Locate the cell with the specified text and output its [x, y] center coordinate. 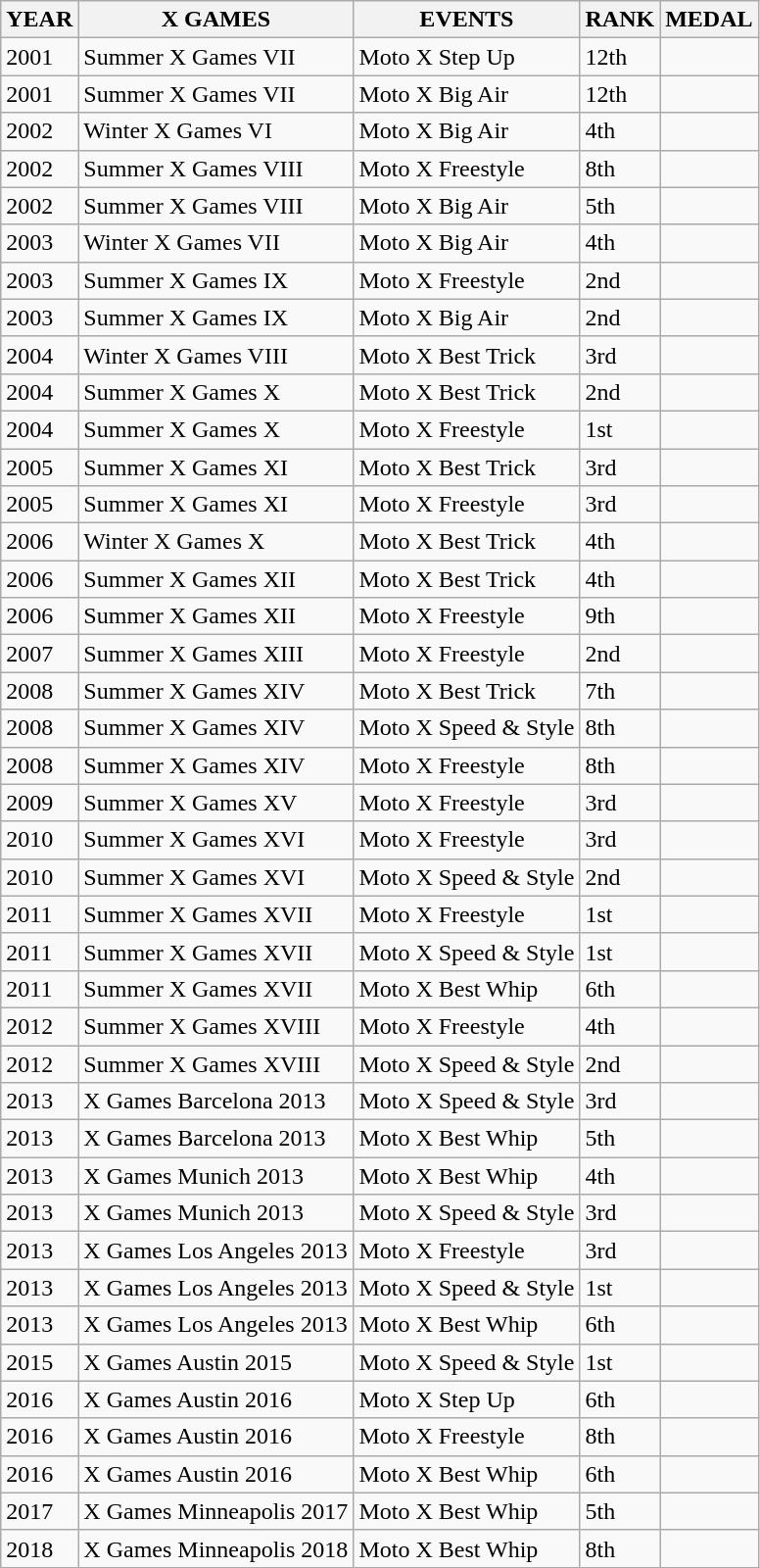
EVENTS [466, 20]
X GAMES [215, 20]
2017 [39, 1511]
2018 [39, 1548]
9th [620, 616]
Winter X Games VI [215, 131]
X Games Minneapolis 2017 [215, 1511]
2015 [39, 1362]
2007 [39, 654]
2009 [39, 803]
Summer X Games XV [215, 803]
MEDAL [709, 20]
RANK [620, 20]
7th [620, 691]
X Games Minneapolis 2018 [215, 1548]
X Games Austin 2015 [215, 1362]
Winter X Games VII [215, 243]
Winter X Games X [215, 542]
Summer X Games XIII [215, 654]
Winter X Games VIII [215, 355]
YEAR [39, 20]
